For the text-containing cell, return its midpoint in [X, Y] coordinate format. 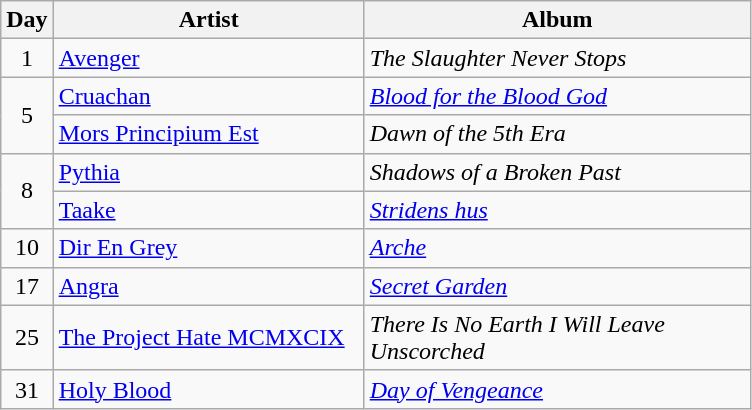
Cruachan [208, 96]
17 [27, 286]
The Slaughter Never Stops [557, 58]
Secret Garden [557, 286]
31 [27, 389]
Day [27, 20]
Holy Blood [208, 389]
Artist [208, 20]
1 [27, 58]
Arche [557, 248]
There Is No Earth I Will Leave Unscorched [557, 338]
Angra [208, 286]
Mors Principium Est [208, 134]
Shadows of a Broken Past [557, 172]
8 [27, 191]
Dawn of the 5th Era [557, 134]
Blood for the Blood God [557, 96]
Taake [208, 210]
Dir En Grey [208, 248]
The Project Hate MCMXCIX [208, 338]
10 [27, 248]
Pythia [208, 172]
Day of Vengeance [557, 389]
Stridens hus [557, 210]
Avenger [208, 58]
25 [27, 338]
5 [27, 115]
Album [557, 20]
